Output the (X, Y) coordinate of the center of the cell containing the given text.  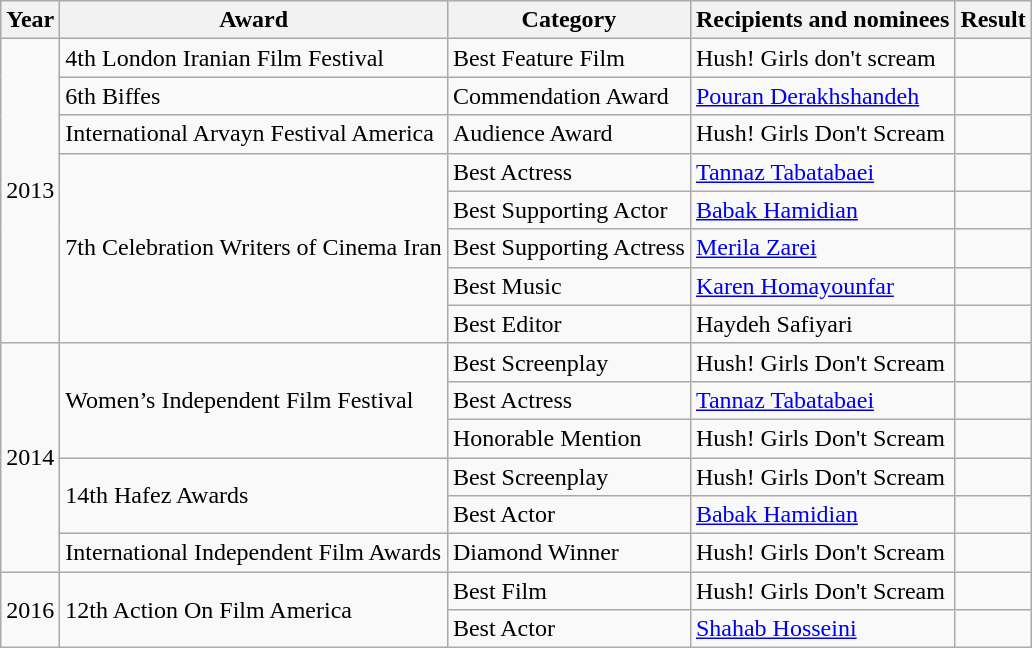
7th Celebration Writers of Cinema Iran (254, 248)
2014 (30, 457)
Category (568, 20)
12th Action On Film America (254, 610)
4th London Iranian Film Festival (254, 58)
Year (30, 20)
Karen Homayounfar (822, 286)
International Arvayn Festival America (254, 134)
Haydeh Safiyari (822, 324)
Hush! Girls don't scream (822, 58)
Diamond Winner (568, 553)
Honorable Mention (568, 438)
Best Supporting Actress (568, 248)
Best Editor (568, 324)
Best Feature Film (568, 58)
6th Biffes (254, 96)
Audience Award (568, 134)
Result (993, 20)
Shahab Hosseini (822, 629)
Merila Zarei (822, 248)
Women’s Independent Film Festival (254, 400)
Award (254, 20)
Recipients and nominees (822, 20)
Commendation Award (568, 96)
2016 (30, 610)
Pouran Derakhshandeh (822, 96)
Best Supporting Actor (568, 210)
2013 (30, 191)
Best Film (568, 591)
International Independent Film Awards (254, 553)
14th Hafez Awards (254, 496)
Best Music (568, 286)
